Scan for the cell matching the given text and deliver its [x, y] coordinate at center. 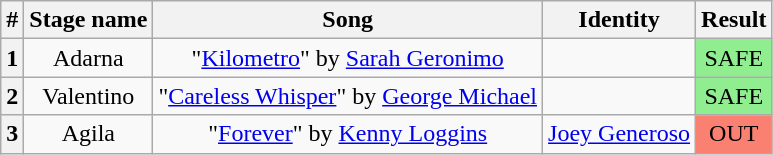
1 [12, 58]
Agila [88, 134]
"Careless Whisper" by George Michael [348, 96]
Adarna [88, 58]
Joey Generoso [620, 134]
Song [348, 20]
2 [12, 96]
"Kilometro" by Sarah Geronimo [348, 58]
OUT [734, 134]
Identity [620, 20]
Stage name [88, 20]
Result [734, 20]
# [12, 20]
"Forever" by Kenny Loggins [348, 134]
3 [12, 134]
Valentino [88, 96]
